Extract the [x, y] coordinate from the center of the cell holding the provided text.  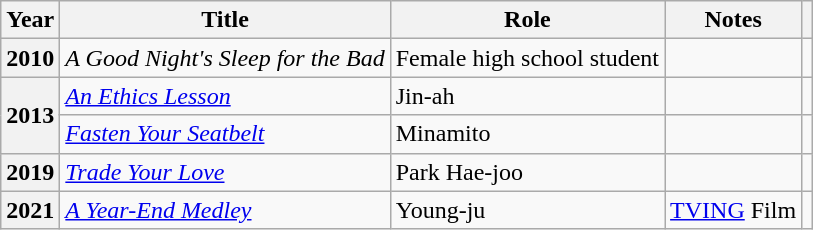
Role [527, 20]
An Ethics Lesson [225, 96]
Fasten Your Seatbelt [225, 134]
Year [30, 20]
Female high school student [527, 58]
2013 [30, 115]
Minamito [527, 134]
A Good Night's Sleep for the Bad [225, 58]
Title [225, 20]
Young-ju [527, 210]
TVING Film [734, 210]
Trade Your Love [225, 172]
Jin-ah [527, 96]
Notes [734, 20]
2019 [30, 172]
A Year-End Medley [225, 210]
2010 [30, 58]
2021 [30, 210]
Park Hae-joo [527, 172]
